Return the [X, Y] coordinate for the center point of the cell that contains the specified text.  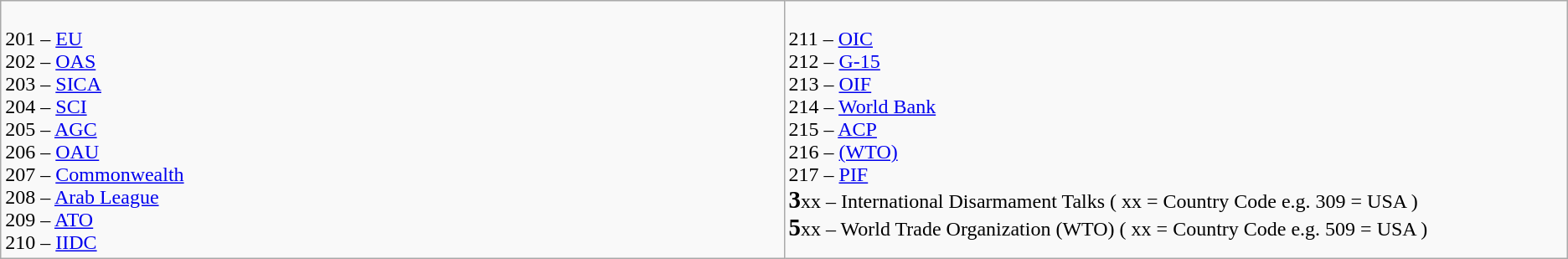
201 – EU 202 – OAS 203 – SICA 204 – SCI 205 – AGC 206 – OAU 207 – Commonwealth 208 – Arab League 209 – ATO 210 – IIDC [392, 130]
